From the cell containing the given text, extract its center point as (x, y) coordinate. 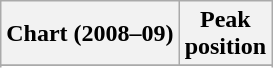
Peakposition (225, 34)
Chart (2008–09) (90, 34)
